Identify which cell holds the provided text, then report its [X, Y] central coordinate. 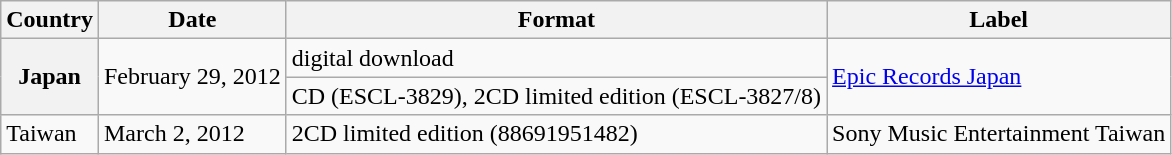
Sony Music Entertainment Taiwan [999, 134]
Epic Records Japan [999, 77]
CD (ESCL-3829), 2CD limited edition (ESCL-3827/8) [556, 96]
digital download [556, 58]
Japan [50, 77]
2CD limited edition (88691951482) [556, 134]
February 29, 2012 [192, 77]
Label [999, 20]
Country [50, 20]
March 2, 2012 [192, 134]
Date [192, 20]
Taiwan [50, 134]
Format [556, 20]
